Search for the cell housing the specified text and yield its (X, Y) center coordinate. 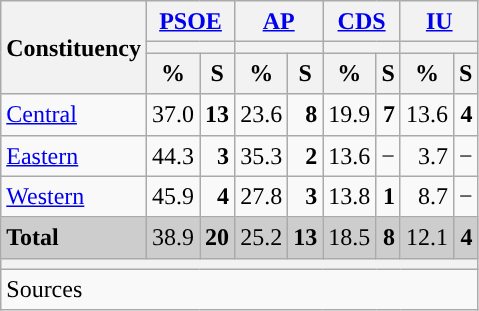
CDS (362, 22)
12.1 (426, 238)
20 (218, 238)
PSOE (190, 22)
Constituency (74, 48)
Sources (240, 290)
7 (388, 114)
1 (388, 196)
Central (74, 114)
25.2 (262, 238)
8.7 (426, 196)
37.0 (172, 114)
Total (74, 238)
19.9 (350, 114)
27.8 (262, 196)
Eastern (74, 156)
38.9 (172, 238)
44.3 (172, 156)
18.5 (350, 238)
IU (439, 22)
13.8 (350, 196)
23.6 (262, 114)
Western (74, 196)
45.9 (172, 196)
2 (306, 156)
35.3 (262, 156)
3.7 (426, 156)
AP (279, 22)
